Pinpoint the cell where the given text exists, returning its [X, Y] midpoint coordinate. 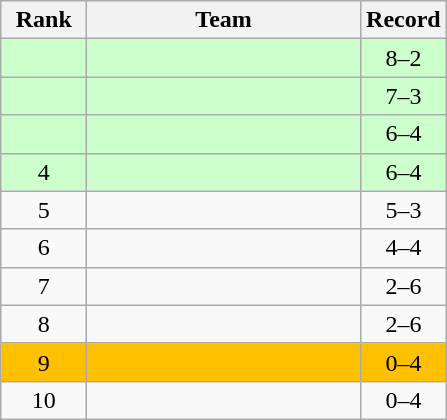
10 [44, 400]
8 [44, 324]
6 [44, 248]
Rank [44, 20]
4–4 [403, 248]
4 [44, 172]
7 [44, 286]
5–3 [403, 210]
8–2 [403, 58]
7–3 [403, 96]
Record [403, 20]
Team [224, 20]
9 [44, 362]
5 [44, 210]
